Extract the [x, y] coordinate from the center of the cell holding the provided text.  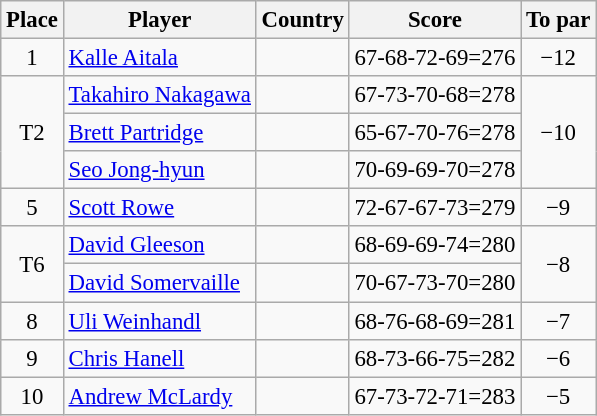
9 [32, 358]
Andrew McLardy [160, 396]
65-67-70-76=278 [435, 133]
−8 [558, 264]
T2 [32, 132]
David Gleeson [160, 245]
T6 [32, 264]
−9 [558, 208]
Scott Rowe [160, 208]
Brett Partridge [160, 133]
Kalle Aitala [160, 58]
−12 [558, 58]
67-68-72-69=276 [435, 58]
68-76-68-69=281 [435, 321]
68-73-66-75=282 [435, 358]
−7 [558, 321]
Player [160, 20]
8 [32, 321]
−6 [558, 358]
70-69-69-70=278 [435, 170]
−5 [558, 396]
67-73-72-71=283 [435, 396]
Score [435, 20]
Takahiro Nakagawa [160, 95]
−10 [558, 132]
Chris Hanell [160, 358]
Place [32, 20]
67-73-70-68=278 [435, 95]
Seo Jong-hyun [160, 170]
68-69-69-74=280 [435, 245]
David Somervaille [160, 283]
1 [32, 58]
Uli Weinhandl [160, 321]
5 [32, 208]
To par [558, 20]
Country [302, 20]
72-67-67-73=279 [435, 208]
10 [32, 396]
70-67-73-70=280 [435, 283]
